Determine the (x, y) coordinate at the center of the cell enclosing the given text.  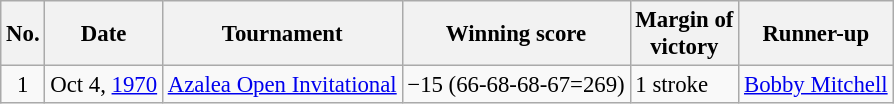
No. (23, 34)
−15 (66-68-68-67=269) (516, 85)
Runner-up (816, 34)
1 stroke (684, 85)
1 (23, 85)
Oct 4, 1970 (104, 85)
Margin ofvictory (684, 34)
Azalea Open Invitational (282, 85)
Winning score (516, 34)
Bobby Mitchell (816, 85)
Tournament (282, 34)
Date (104, 34)
